Return the (x, y) coordinate for the center point of the cell that contains the specified text.  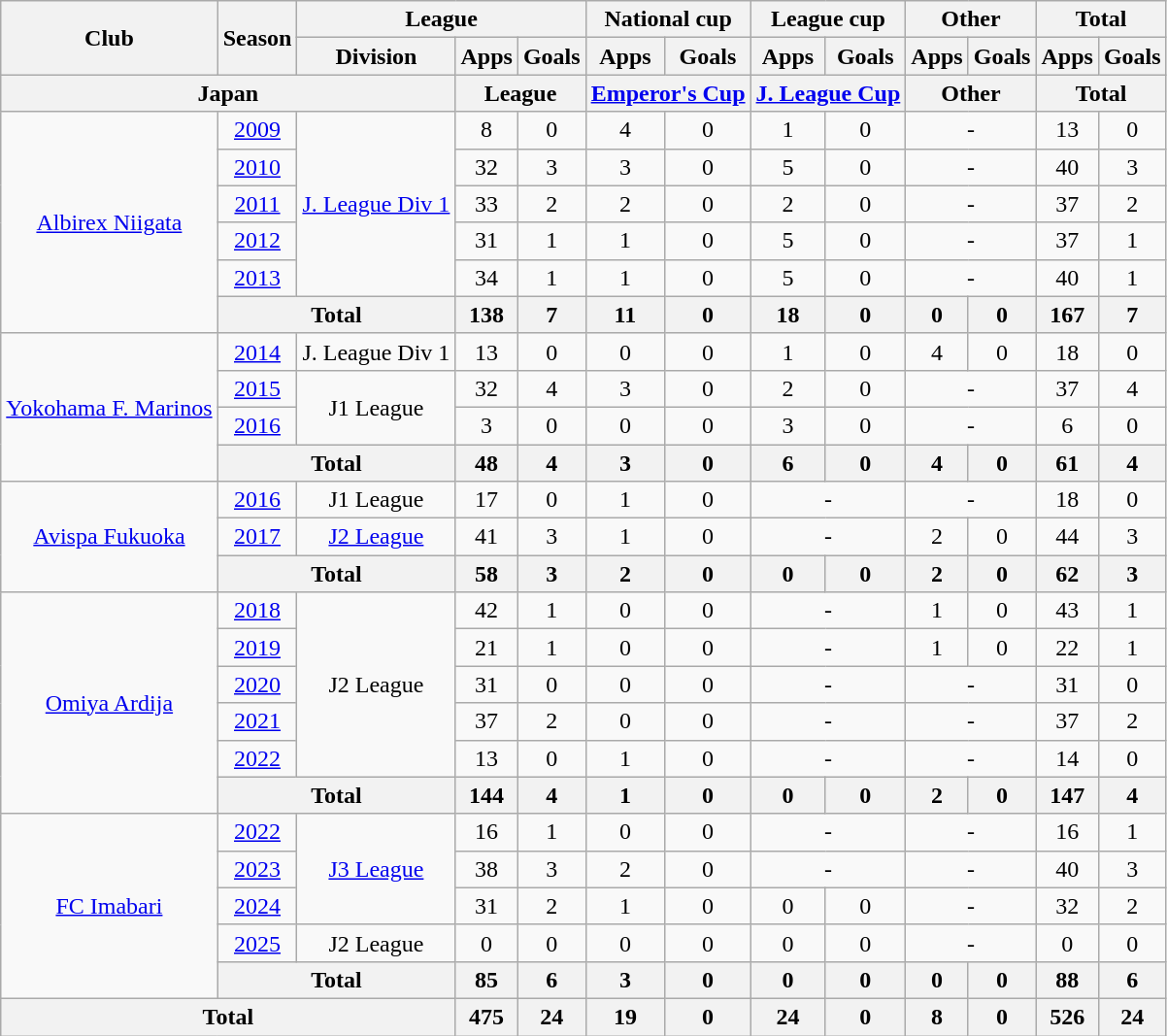
2011 (257, 204)
2010 (257, 167)
43 (1067, 611)
Albirex Niigata (109, 222)
42 (486, 611)
National cup (668, 19)
2024 (257, 906)
34 (486, 278)
2015 (257, 388)
48 (486, 463)
11 (625, 315)
2009 (257, 130)
22 (1067, 648)
62 (1067, 574)
2018 (257, 611)
2020 (257, 685)
58 (486, 574)
2023 (257, 869)
2017 (257, 537)
Yokohama F. Marinos (109, 407)
Omiya Ardija (109, 703)
2019 (257, 648)
14 (1067, 758)
Club (109, 38)
41 (486, 537)
475 (486, 1017)
FC Imabari (109, 906)
44 (1067, 537)
85 (486, 980)
Division (377, 56)
33 (486, 204)
Emperor's Cup (668, 93)
2014 (257, 351)
21 (486, 648)
144 (486, 795)
138 (486, 315)
2021 (257, 721)
526 (1067, 1017)
2012 (257, 241)
Season (257, 38)
Avispa Fukuoka (109, 537)
17 (486, 500)
League cup (828, 19)
88 (1067, 980)
J3 League (377, 869)
2013 (257, 278)
Japan (228, 93)
167 (1067, 315)
61 (1067, 463)
147 (1067, 795)
19 (625, 1017)
J. League Cup (828, 93)
38 (486, 869)
2025 (257, 943)
